Determine the [X, Y] coordinate at the center of the cell enclosing the given text.  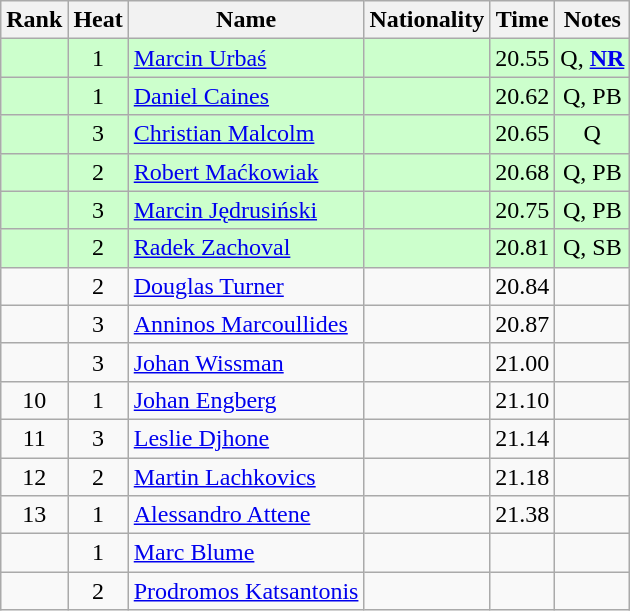
21.00 [522, 362]
Q, NR [592, 58]
Marcin Urbaś [246, 58]
Rank [34, 20]
Alessandro Attene [246, 515]
Heat [98, 20]
20.87 [522, 324]
Radek Zachoval [246, 248]
20.65 [522, 134]
Leslie Djhone [246, 438]
Douglas Turner [246, 286]
20.75 [522, 210]
20.55 [522, 58]
Q, SB [592, 248]
10 [34, 400]
20.81 [522, 248]
12 [34, 477]
20.62 [522, 96]
Christian Malcolm [246, 134]
13 [34, 515]
11 [34, 438]
Q [592, 134]
20.68 [522, 172]
Notes [592, 20]
Johan Engberg [246, 400]
Marcin Jędrusiński [246, 210]
Martin Lachkovics [246, 477]
Anninos Marcoullides [246, 324]
Nationality [427, 20]
Johan Wissman [246, 362]
21.14 [522, 438]
21.10 [522, 400]
20.84 [522, 286]
Name [246, 20]
Daniel Caines [246, 96]
21.18 [522, 477]
Prodromos Katsantonis [246, 591]
Robert Maćkowiak [246, 172]
Marc Blume [246, 553]
21.38 [522, 515]
Time [522, 20]
